Search for the cell housing the specified text and yield its (x, y) center coordinate. 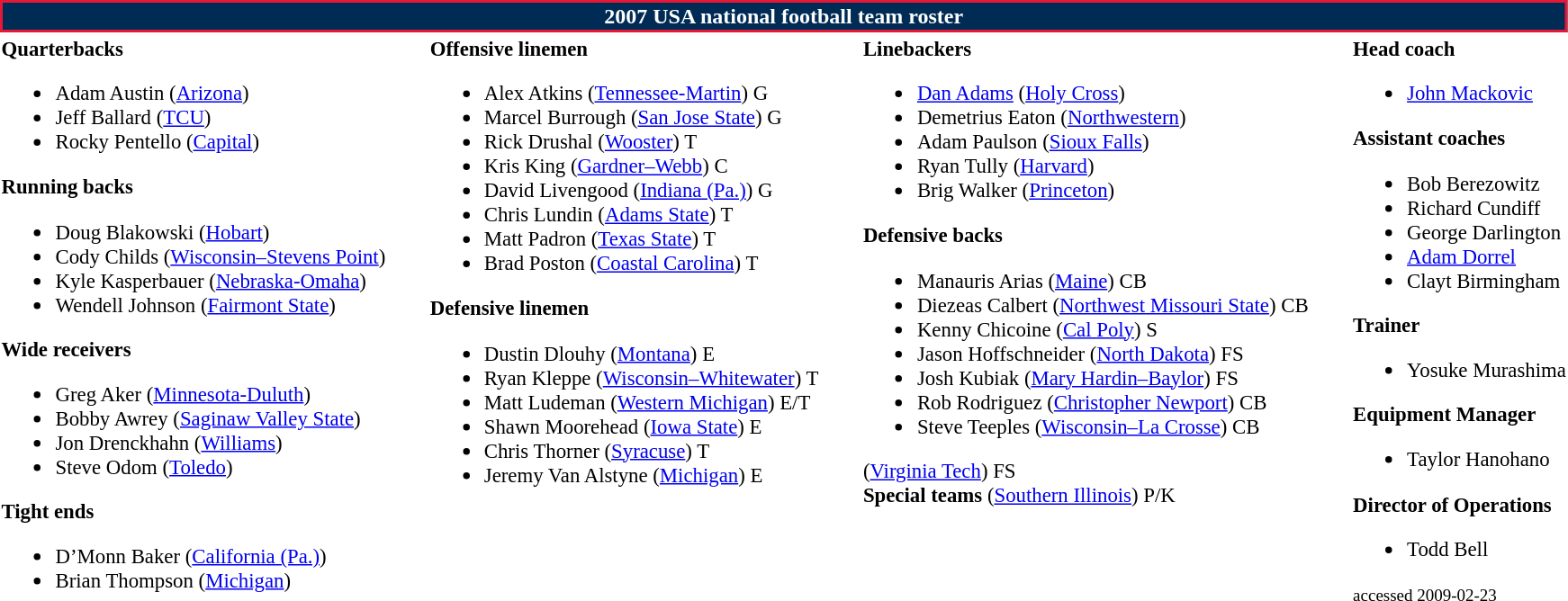
2007 USA national football team roster (783, 16)
